Find where the given text appears and provide that cell's center as (x, y) coordinate. 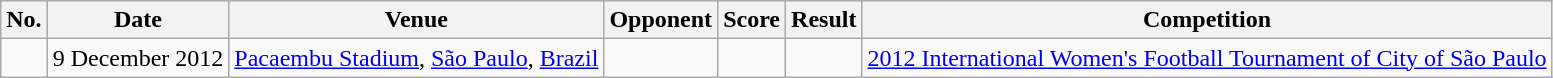
No. (24, 20)
Opponent (661, 20)
Date (138, 20)
Result (824, 20)
Venue (416, 20)
Pacaembu Stadium, São Paulo, Brazil (416, 58)
Score (752, 20)
2012 International Women's Football Tournament of City of São Paulo (1207, 58)
Competition (1207, 20)
9 December 2012 (138, 58)
